Locate the cell with the specified text and output its (X, Y) center coordinate. 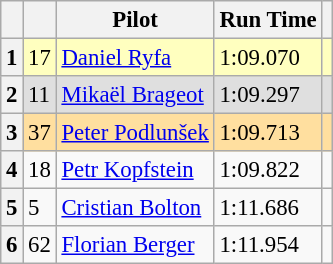
Cristian Bolton (135, 208)
Run Time (268, 20)
1:09.070 (268, 58)
3 (12, 133)
1:09.297 (268, 95)
1:11.686 (268, 208)
1 (12, 58)
62 (40, 245)
Petr Kopfstein (135, 170)
Mikaël Brageot (135, 95)
6 (12, 245)
4 (12, 170)
37 (40, 133)
Daniel Ryfa (135, 58)
2 (12, 95)
18 (40, 170)
Pilot (135, 20)
1:11.954 (268, 245)
1:09.822 (268, 170)
1:09.713 (268, 133)
Peter Podlunšek (135, 133)
Florian Berger (135, 245)
17 (40, 58)
11 (40, 95)
